Identify which cell holds the provided text, then report its [X, Y] central coordinate. 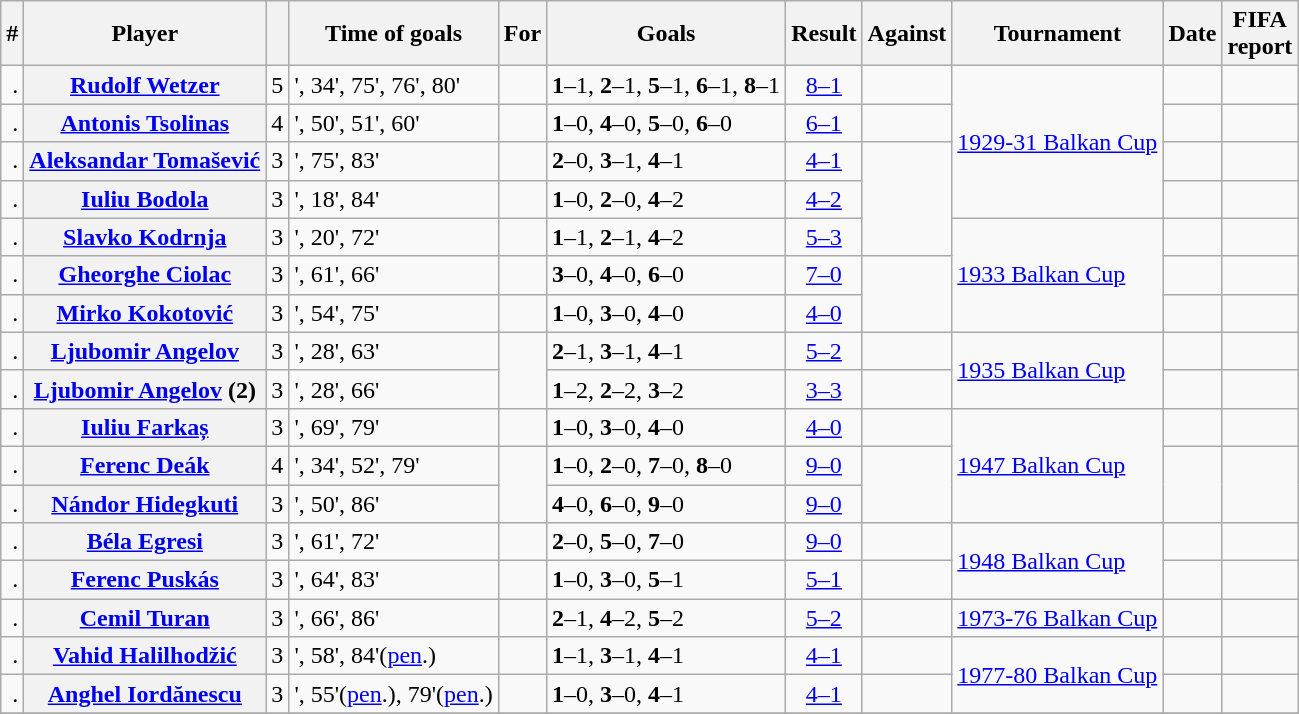
5 [278, 85]
1933 Balkan Cup [1058, 275]
4–0, 6–0, 9–0 [666, 503]
', 55'(pen.), 79'(pen.) [394, 694]
', 66', 86' [394, 618]
1–0, 2–0, 7–0, 8–0 [666, 465]
Ljubomir Angelov (2) [145, 389]
Time of goals [394, 34]
', 75', 83' [394, 161]
# [12, 34]
6–1 [824, 123]
3–3 [824, 389]
Anghel Iordănescu [145, 694]
Against [907, 34]
', 50', 51', 60' [394, 123]
Date [1192, 34]
1947 Balkan Cup [1058, 465]
', 61', 66' [394, 275]
Cemil Turan [145, 618]
8–1 [824, 85]
Ferenc Puskás [145, 580]
Gheorghe Ciolac [145, 275]
Mirko Kokotović [145, 313]
', 64', 83' [394, 580]
Ferenc Deák [145, 465]
Ljubomir Angelov [145, 351]
Rudolf Wetzer [145, 85]
', 69', 79' [394, 427]
Slavko Kodrnja [145, 237]
1–2, 2–2, 3–2 [666, 389]
', 34', 52', 79' [394, 465]
Nándor Hidegkuti [145, 503]
3–0, 4–0, 6–0 [666, 275]
Aleksandar Tomašević [145, 161]
Iuliu Farkaș [145, 427]
2–1, 3–1, 4–1 [666, 351]
For [522, 34]
', 61', 72' [394, 542]
', 50', 86' [394, 503]
5–3 [824, 237]
', 34', 75', 76', 80' [394, 85]
2–0, 3–1, 4–1 [666, 161]
1–1, 3–1, 4–1 [666, 656]
', 54', 75' [394, 313]
1929-31 Balkan Cup [1058, 142]
1–0, 3–0, 5–1 [666, 580]
FIFAreport [1260, 34]
Iuliu Bodola [145, 199]
', 18', 84' [394, 199]
1–1, 2–1, 5–1, 6–1, 8–1 [666, 85]
7–0 [824, 275]
2–1, 4–2, 5–2 [666, 618]
Player [145, 34]
1977-80 Balkan Cup [1058, 675]
1–0, 2–0, 4–2 [666, 199]
', 20', 72' [394, 237]
Tournament [1058, 34]
1948 Balkan Cup [1058, 561]
1–1, 2–1, 4–2 [666, 237]
Antonis Tsolinas [145, 123]
', 58', 84'(pen.) [394, 656]
4–2 [824, 199]
2–0, 5–0, 7–0 [666, 542]
Béla Egresi [145, 542]
1973-76 Balkan Cup [1058, 618]
1935 Balkan Cup [1058, 370]
Goals [666, 34]
Vahid Halilhodžić [145, 656]
Result [824, 34]
', 28', 63' [394, 351]
', 28', 66' [394, 389]
1–0, 4–0, 5–0, 6–0 [666, 123]
5–1 [824, 580]
1–0, 3–0, 4–1 [666, 694]
